Identify which cell holds the provided text, then report its [X, Y] central coordinate. 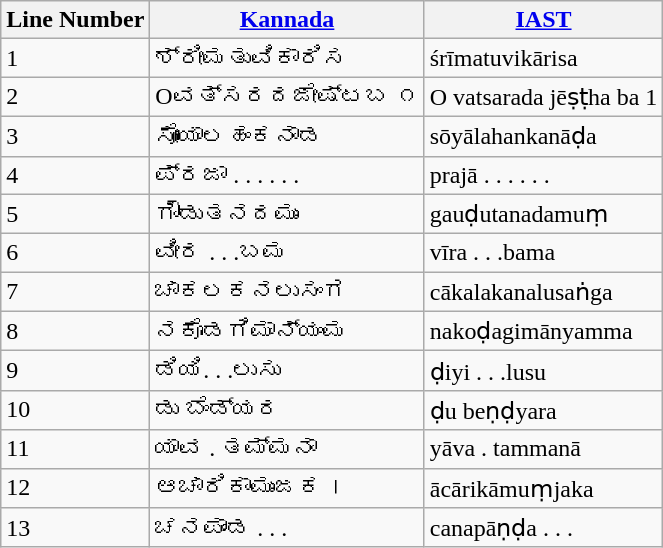
ಯಾವ . ತಮ್ಮನಾ [287, 449]
ಡು ಬೆಂಡ್ಯರ [287, 410]
13 [76, 528]
3 [76, 136]
nakoḍagimānyamma [544, 331]
gauḍutanadamuṃ [544, 214]
2 [76, 97]
11 [76, 449]
ನಕೊಡಗಿಮಾನ್ಯಂಮ [287, 331]
8 [76, 331]
ಶ್ರೀಮತುವಿಕಾರಿಸ [287, 58]
ಚಾಕಲಕನಲುಸಂಗ [287, 292]
canapāṇḍa . . . [544, 528]
6 [76, 253]
5 [76, 214]
9 [76, 371]
ಆಚಾರಿಕಾಮುಂಜಕ। [287, 488]
cākalakanalusaṅga [544, 292]
ಗೌಡುತನದಮುಂ [287, 214]
IAST [544, 20]
Kannada [287, 20]
Line Number [76, 20]
ಚನಪಾಂಡ . . . [287, 528]
ಪ್ರಜಾ . . . . . . [287, 175]
1 [76, 58]
ācārikāmuṃjaka [544, 488]
ḍiyi . . .lusu [544, 371]
4 [76, 175]
sōyālahankanāḍa [544, 136]
ವೀರ . . .ಬಮ [287, 253]
7 [76, 292]
ಡಿಯಿ. . .ಲುಸು [287, 371]
ḍu beṇḍyara [544, 410]
śrīmatuvikārisa [544, 58]
ಸೋಯಾಲಹಂಕನಾಡ [287, 136]
prajā . . . . . . [544, 175]
O vatsarada jēṣṭha ba 1 [544, 97]
Oವತ್ಸರದಜೇಷ್ಟಬ ೧ [287, 97]
10 [76, 410]
12 [76, 488]
yāva . tammanā [544, 449]
vīra . . .bama [544, 253]
